Find where the given text appears and provide that cell's center as (X, Y) coordinate. 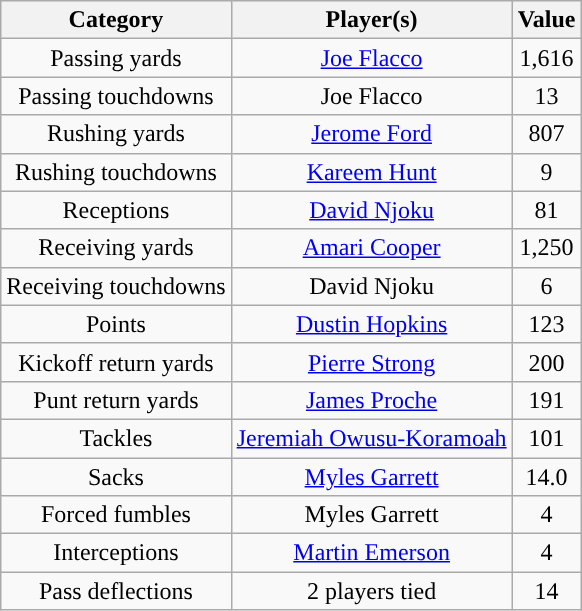
81 (546, 210)
Jeremiah Owusu-Koramoah (372, 438)
James Proche (372, 400)
200 (546, 362)
6 (546, 286)
191 (546, 400)
Receiving yards (116, 248)
Rushing touchdowns (116, 172)
Jerome Ford (372, 134)
Interceptions (116, 553)
Pierre Strong (372, 362)
1,250 (546, 248)
1,616 (546, 58)
9 (546, 172)
Kickoff return yards (116, 362)
Receptions (116, 210)
Value (546, 20)
14 (546, 591)
Receiving touchdowns (116, 286)
123 (546, 324)
Sacks (116, 477)
807 (546, 134)
13 (546, 96)
14.0 (546, 477)
Forced fumbles (116, 515)
Dustin Hopkins (372, 324)
Player(s) (372, 20)
Amari Cooper (372, 248)
Points (116, 324)
2 players tied (372, 591)
Kareem Hunt (372, 172)
Passing touchdowns (116, 96)
Passing yards (116, 58)
101 (546, 438)
Punt return yards (116, 400)
Tackles (116, 438)
Category (116, 20)
Rushing yards (116, 134)
Pass deflections (116, 591)
Martin Emerson (372, 553)
